Find where the given text appears and provide that cell's center as [X, Y] coordinate. 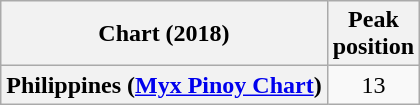
Chart (2018) [164, 34]
13 [373, 85]
Peak position [373, 34]
Philippines (Myx Pinoy Chart) [164, 85]
